Capture the cell that displays the provided text and extract its (x, y) central coordinate. 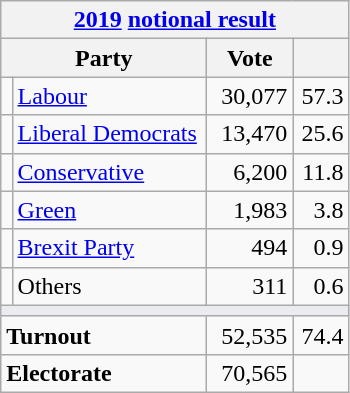
Vote (250, 58)
30,077 (250, 96)
311 (250, 286)
57.3 (321, 96)
13,470 (250, 134)
3.8 (321, 210)
Liberal Democrats (110, 134)
52,535 (250, 335)
Turnout (104, 335)
Others (110, 286)
2019 notional result (175, 20)
Green (110, 210)
70,565 (250, 373)
Labour (110, 96)
25.6 (321, 134)
Brexit Party (110, 248)
Electorate (104, 373)
74.4 (321, 335)
Conservative (110, 172)
6,200 (250, 172)
494 (250, 248)
0.9 (321, 248)
Party (104, 58)
0.6 (321, 286)
11.8 (321, 172)
1,983 (250, 210)
